Provide the [X, Y] coordinate of the cell's center where the given text is located.  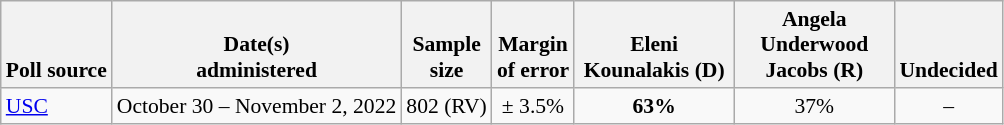
± 3.5% [533, 106]
USC [56, 106]
AngelaUnderwood Jacobs (R) [814, 44]
October 30 – November 2, 2022 [257, 106]
Undecided [948, 44]
37% [814, 106]
– [948, 106]
63% [654, 106]
802 (RV) [446, 106]
Marginof error [533, 44]
EleniKounalakis (D) [654, 44]
Date(s)administered [257, 44]
Poll source [56, 44]
Samplesize [446, 44]
